Detect which cell encompasses the target text, then output its (x, y) center coordinate. 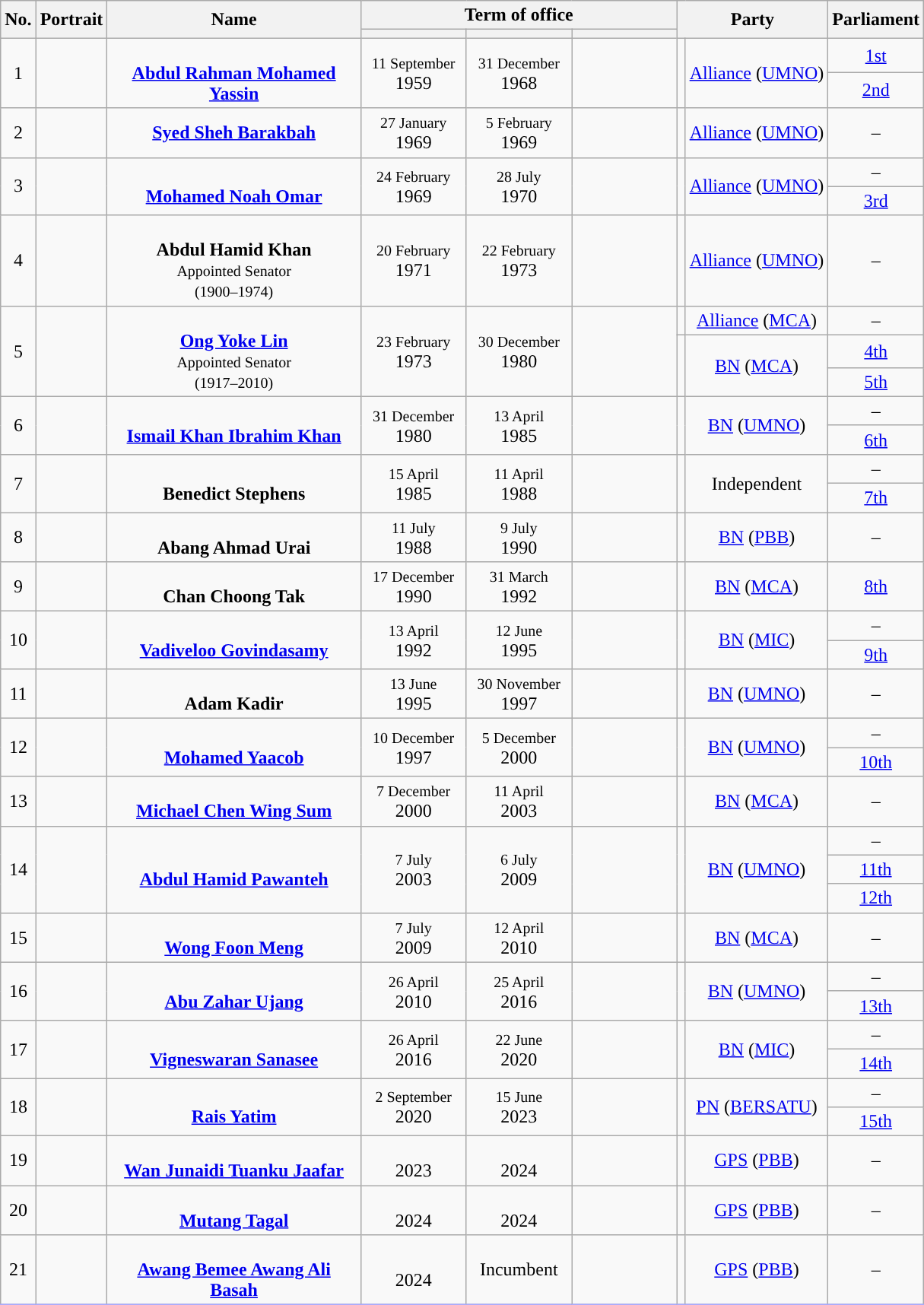
6 July2009 (519, 869)
25 April2016 (519, 991)
17 (18, 1049)
11 April2003 (519, 802)
9 (18, 587)
11 April1988 (519, 483)
Benedict Stephens (234, 483)
20 (18, 1211)
31 March1992 (519, 587)
8th (876, 587)
2nd (876, 90)
7 December2000 (414, 802)
10th (876, 762)
16 (18, 991)
1 (18, 73)
13 June1995 (414, 694)
Adam Kadir (234, 694)
Independent (757, 483)
19 (18, 1161)
11th (876, 869)
Name (234, 20)
3rd (876, 201)
7 July2009 (414, 937)
6th (876, 440)
6 (18, 425)
31 December1980 (414, 425)
30 December1980 (519, 351)
Vigneswaran Sanasee (234, 1049)
2 (18, 132)
9th (876, 655)
13 (18, 802)
Mohamed Noah Omar (234, 186)
Portrait (71, 20)
11 September1959 (414, 73)
10 December1997 (414, 748)
13 April1992 (414, 640)
Abang Ahmad Urai (234, 537)
12 April2010 (519, 937)
21 (18, 1270)
Abu Zahar Ujang (234, 991)
8 (18, 537)
2 September2020 (414, 1107)
15th (876, 1122)
PN (BERSATU) (757, 1107)
Syed Sheh Barakbah (234, 132)
Abdul Hamid Pawanteh (234, 869)
4 (18, 260)
Mutang Tagal (234, 1211)
23 February1973 (414, 351)
Awang Bemee Awang Ali Basah (234, 1270)
BN (PBB) (757, 537)
18 (18, 1107)
Incumbent (519, 1270)
7 (18, 483)
13 April1985 (519, 425)
26 April2010 (414, 991)
Vadiveloo Govindasamy (234, 640)
7th (876, 497)
15 June2023 (519, 1107)
9 July1990 (519, 537)
No. (18, 20)
Rais Yatim (234, 1107)
13th (876, 1005)
5 February1969 (519, 132)
3 (18, 186)
5 December2000 (519, 748)
Abdul Rahman Mohamed Yassin (234, 73)
2023 (414, 1161)
4th (876, 351)
22 February1973 (519, 260)
11 July1988 (414, 537)
Alliance (MCA) (757, 320)
Parliament (876, 20)
Wong Foon Meng (234, 937)
Abdul Hamid KhanAppointed Senator(1900–1974) (234, 260)
Ismail Khan Ibrahim Khan (234, 425)
Mohamed Yaacob (234, 748)
20 February1971 (414, 260)
Wan Junaidi Tuanku Jaafar (234, 1161)
12th (876, 898)
11 (18, 694)
22 June2020 (519, 1049)
15 April1985 (414, 483)
17 December1990 (414, 587)
15 (18, 937)
5 (18, 351)
Chan Choong Tak (234, 587)
Michael Chen Wing Sum (234, 802)
7 July2003 (414, 869)
31 December1968 (519, 73)
28 July1970 (519, 186)
14 (18, 869)
12 June1995 (519, 640)
24 February1969 (414, 186)
Ong Yoke LinAppointed Senator(1917–2010) (234, 351)
1st (876, 56)
30 November1997 (519, 694)
14th (876, 1063)
Term of office (519, 15)
Party (753, 20)
5th (876, 382)
27 January1969 (414, 132)
26 April2016 (414, 1049)
12 (18, 748)
10 (18, 640)
